Extract the (X, Y) coordinate from the center of the cell holding the provided text.  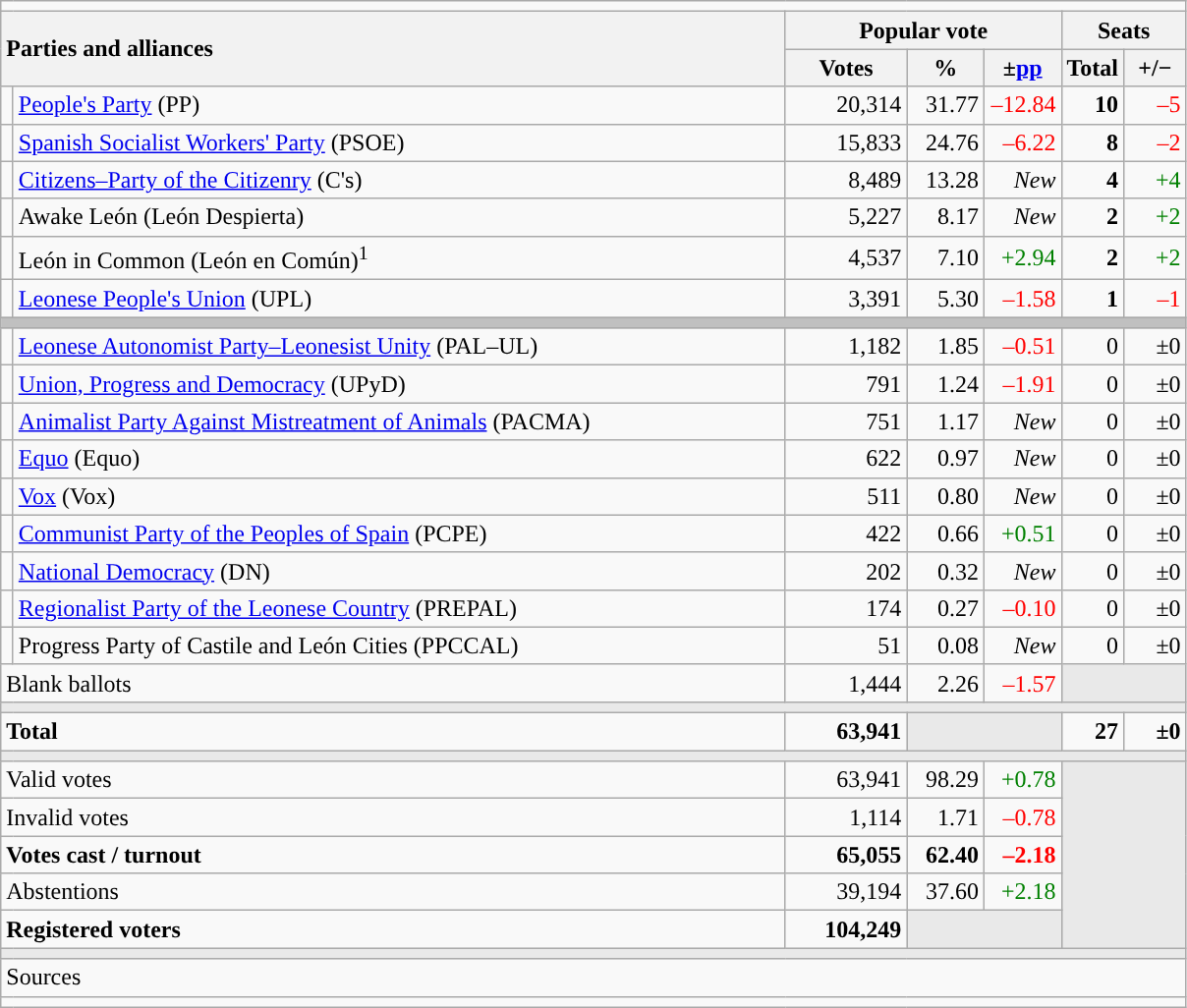
8 (1093, 142)
2.26 (945, 683)
0.80 (945, 496)
+0.78 (1022, 780)
Seats (1124, 30)
–1.91 (1022, 384)
37.60 (945, 892)
104,249 (846, 929)
–1.58 (1022, 299)
62.40 (945, 855)
People's Party (PP) (399, 105)
+2.94 (1022, 257)
65,055 (846, 855)
0.32 (945, 571)
Votes (846, 68)
±pp (1022, 68)
Valid votes (393, 780)
Equo (Equo) (399, 459)
+0.51 (1022, 533)
Union, Progress and Democracy (UPyD) (399, 384)
Votes cast / turnout (393, 855)
0.08 (945, 645)
15,833 (846, 142)
Abstentions (393, 892)
–1.57 (1022, 683)
+4 (1156, 180)
Awake León (León Despierta) (399, 217)
39,194 (846, 892)
Spanish Socialist Workers' Party (PSOE) (399, 142)
Registered voters (393, 929)
–0.78 (1022, 817)
Regionalist Party of the Leonese Country (PREPAL) (399, 608)
31.77 (945, 105)
1,182 (846, 347)
–5 (1156, 105)
Blank ballots (393, 683)
Leonese People's Union (UPL) (399, 299)
10 (1093, 105)
20,314 (846, 105)
Popular vote (924, 30)
+/− (1156, 68)
1.85 (945, 347)
–0.10 (1022, 608)
National Democracy (DN) (399, 571)
–1 (1156, 299)
13.28 (945, 180)
Communist Party of the Peoples of Spain (PCPE) (399, 533)
511 (846, 496)
–2 (1156, 142)
1,114 (846, 817)
27 (1093, 732)
751 (846, 421)
Leonese Autonomist Party–Leonesist Unity (PAL–UL) (399, 347)
1.17 (945, 421)
24.76 (945, 142)
Animalist Party Against Mistreatment of Animals (PACMA) (399, 421)
8.17 (945, 217)
174 (846, 608)
León in Common (León en Común)1 (399, 257)
5,227 (846, 217)
0.97 (945, 459)
1.24 (945, 384)
5.30 (945, 299)
–6.22 (1022, 142)
Progress Party of Castile and León Cities (PPCCAL) (399, 645)
Vox (Vox) (399, 496)
8,489 (846, 180)
Sources (593, 978)
51 (846, 645)
–0.51 (1022, 347)
0.27 (945, 608)
98.29 (945, 780)
622 (846, 459)
1.71 (945, 817)
Citizens–Party of the Citizenry (C's) (399, 180)
4 (1093, 180)
422 (846, 533)
–12.84 (1022, 105)
Parties and alliances (393, 49)
202 (846, 571)
1,444 (846, 683)
Invalid votes (393, 817)
791 (846, 384)
4,537 (846, 257)
–2.18 (1022, 855)
% (945, 68)
+2.18 (1022, 892)
0.66 (945, 533)
3,391 (846, 299)
7.10 (945, 257)
1 (1093, 299)
